Identify which cell holds the provided text, then report its [X, Y] central coordinate. 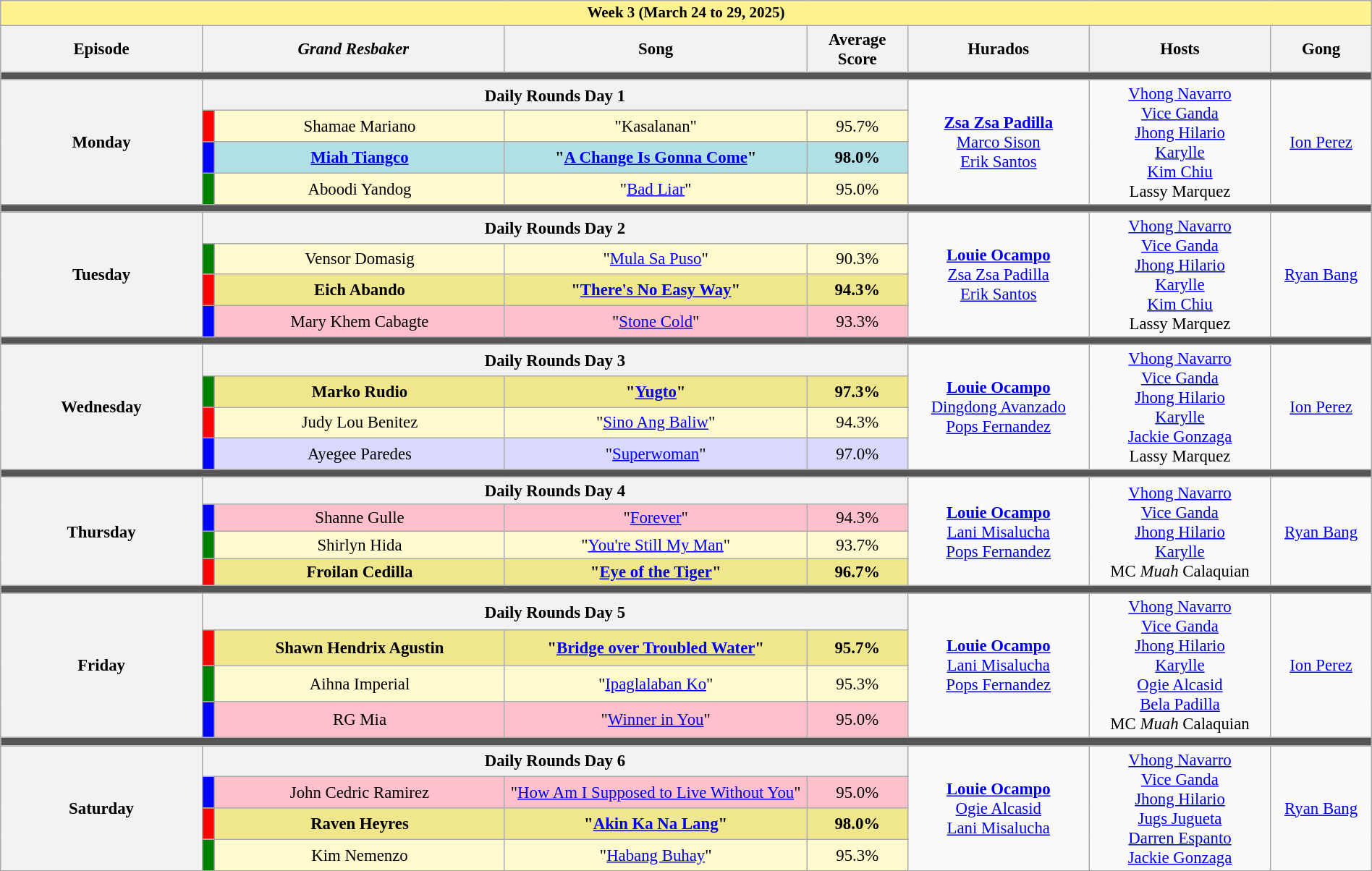
90.3% [857, 259]
Shirlyn Hida [360, 545]
Gong [1321, 49]
Aihna Imperial [360, 684]
Aboodi Yandog [360, 188]
Louie OcampoDingdong AvanzadoPops Fernandez [999, 407]
Shanne Gulle [360, 518]
"Sino Ang Baliw" [656, 422]
Kim Nemenzo [360, 855]
Daily Rounds Day 5 [554, 612]
"A Change Is Gonna Come" [656, 158]
Monday [101, 142]
Vhong NavarroVice GandaJhong HilarioKarylleJackie GonzagaLassy Marquez [1180, 407]
Daily Rounds Day 4 [554, 491]
"Forever" [656, 518]
Grand Resbaker [353, 49]
Zsa Zsa PadillaMarco SisonErik Santos [999, 142]
"Mula Sa Puso" [656, 259]
Froilan Cedilla [360, 572]
"You're Still My Man" [656, 545]
"Yugto" [656, 392]
Vhong NavarroVice GandaJhong HilarioKarylleOgie AlcasidBela PadillaMC Muah Calaquian [1180, 666]
"Superwoman" [656, 454]
Vhong NavarroVice GandaJhong HilarioJugs JuguetaDarren EspantoJackie Gonzaga [1180, 809]
"Habang Buhay" [656, 855]
"Bridge over Troubled Water" [656, 647]
Judy Lou Benitez [360, 422]
"Ipaglalaban Ko" [656, 684]
RG Mia [360, 720]
Daily Rounds Day 3 [554, 360]
John Cedric Ramirez [360, 793]
Miah Tiangco [360, 158]
Marko Rudio [360, 392]
97.0% [857, 454]
Episode [101, 49]
Louie OcampoZsa Zsa PadillaErik Santos [999, 275]
Louie OcampoOgie AlcasidLani Misalucha [999, 809]
93.3% [857, 321]
93.7% [857, 545]
"Akin Ka Na Lang" [656, 823]
Hosts [1180, 49]
Shamae Mariano [360, 126]
"Stone Cold" [656, 321]
"There's No Easy Way" [656, 291]
"Winner in You" [656, 720]
Eich Abando [360, 291]
"Eye of the Tiger" [656, 572]
Thursday [101, 532]
Vensor Domasig [360, 259]
Average Score [857, 49]
Friday [101, 666]
"Kasalanan" [656, 126]
Ayegee Paredes [360, 454]
97.3% [857, 392]
Daily Rounds Day 2 [554, 227]
Saturday [101, 809]
Raven Heyres [360, 823]
Tuesday [101, 275]
Mary Khem Cabagte [360, 321]
Week 3 (March 24 to 29, 2025) [686, 13]
Vhong NavarroVice GandaJhong HilarioKarylleMC Muah Calaquian [1180, 532]
Daily Rounds Day 1 [554, 95]
Song [656, 49]
Shawn Hendrix Agustin [360, 647]
"Bad Liar" [656, 188]
Wednesday [101, 407]
Hurados [999, 49]
Daily Rounds Day 6 [554, 761]
"How Am I Supposed to Live Without You" [656, 793]
96.7% [857, 572]
